Output the (X, Y) coordinate of the center of the cell containing the given text.  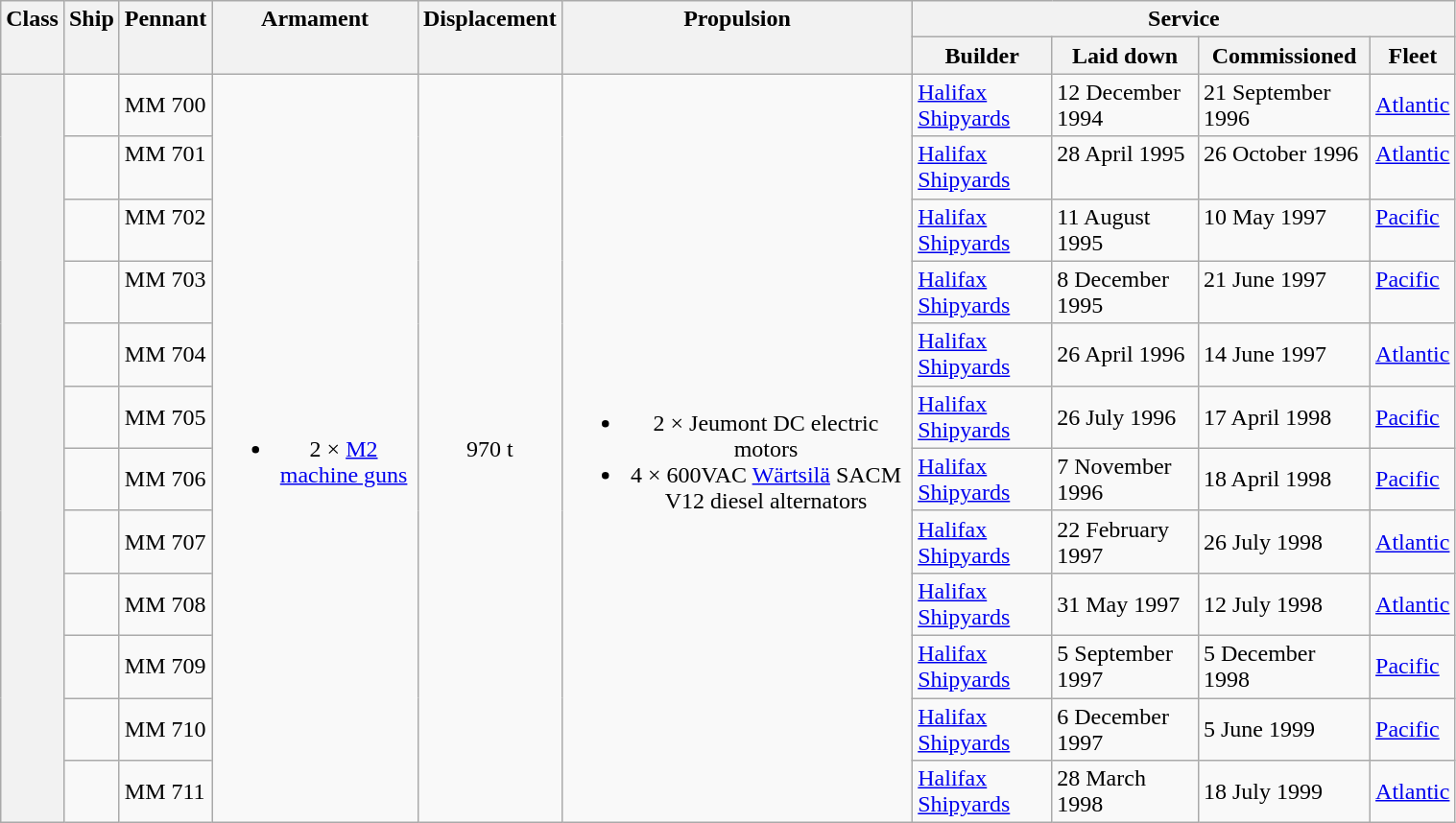
Fleet (1413, 56)
MM 705 (165, 416)
Ship (91, 37)
Service (1184, 19)
MM 707 (165, 541)
MM 711 (165, 792)
5 December 1998 (1284, 666)
31 May 1997 (1125, 604)
Pennant (165, 37)
MM 701 (165, 167)
26 July 1998 (1284, 541)
MM 709 (165, 666)
MM 704 (165, 355)
970 t (489, 449)
2 × M2 machine guns (315, 449)
18 April 1998 (1284, 480)
Class (33, 37)
MM 708 (165, 604)
MM 703 (165, 292)
21 June 1997 (1284, 292)
5 June 1999 (1284, 729)
26 April 1996 (1125, 355)
12 July 1998 (1284, 604)
MM 702 (165, 230)
Displacement (489, 37)
6 December 1997 (1125, 729)
Propulsion (737, 37)
7 November 1996 (1125, 480)
12 December 1994 (1125, 106)
Builder (983, 56)
18 July 1999 (1284, 792)
28 March 1998 (1125, 792)
MM 706 (165, 480)
26 October 1996 (1284, 167)
26 July 1996 (1125, 416)
Commissioned (1284, 56)
10 May 1997 (1284, 230)
22 February 1997 (1125, 541)
17 April 1998 (1284, 416)
MM 710 (165, 729)
14 June 1997 (1284, 355)
21 September 1996 (1284, 106)
2 × Jeumont DC electric motors4 × 600VAC Wärtsilä SACM V12 diesel alternators (737, 449)
Laid down (1125, 56)
28 April 1995 (1125, 167)
8 December 1995 (1125, 292)
11 August 1995 (1125, 230)
MM 700 (165, 106)
Armament (315, 37)
5 September 1997 (1125, 666)
